Provide the [X, Y] coordinate of the cell's center where the given text is located.  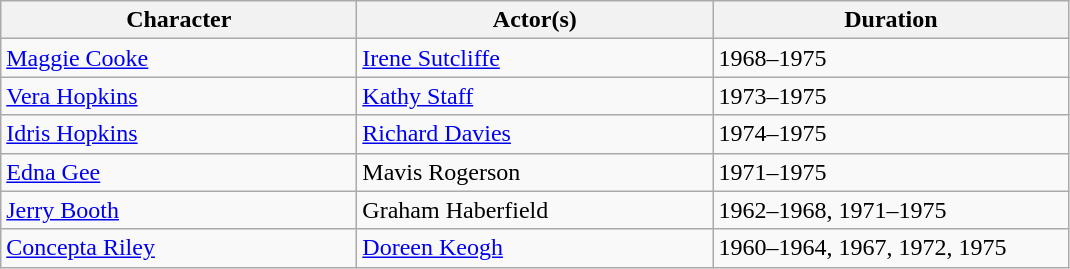
Actor(s) [535, 20]
Maggie Cooke [179, 58]
1973–1975 [891, 96]
1960–1964, 1967, 1972, 1975 [891, 248]
Concepta Riley [179, 248]
Jerry Booth [179, 210]
Duration [891, 20]
1971–1975 [891, 172]
Kathy Staff [535, 96]
Idris Hopkins [179, 134]
Doreen Keogh [535, 248]
Vera Hopkins [179, 96]
1962–1968, 1971–1975 [891, 210]
1974–1975 [891, 134]
Mavis Rogerson [535, 172]
1968–1975 [891, 58]
Character [179, 20]
Edna Gee [179, 172]
Richard Davies [535, 134]
Irene Sutcliffe [535, 58]
Graham Haberfield [535, 210]
